For the text-containing cell, return its midpoint in (x, y) coordinate format. 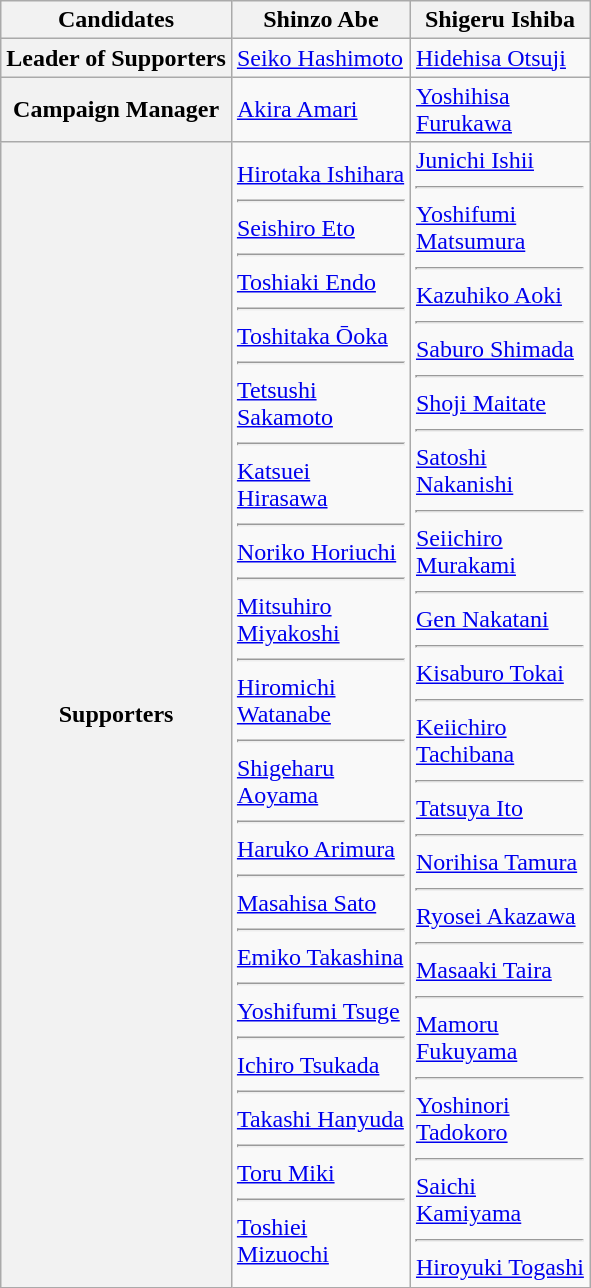
Leader of Supporters (116, 58)
Yoshihisa Furukawa (500, 110)
Akira Amari (320, 110)
Shigeru Ishiba (500, 20)
Candidates (116, 20)
Seiko Hashimoto (320, 58)
Hidehisa Otsuji (500, 58)
Shinzo Abe (320, 20)
Supporters (116, 714)
Campaign Manager (116, 110)
